Capture the cell that displays the provided text and extract its [x, y] central coordinate. 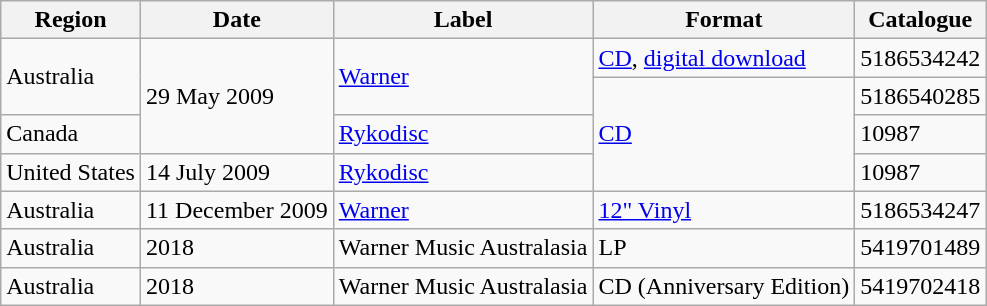
29 May 2009 [236, 96]
Catalogue [920, 20]
Label [463, 20]
Canada [71, 134]
Region [71, 20]
LP [724, 248]
CD [724, 134]
CD (Anniversary Edition) [724, 286]
5419702418 [920, 286]
5419701489 [920, 248]
5186534242 [920, 58]
CD, digital download [724, 58]
14 July 2009 [236, 172]
Date [236, 20]
Format [724, 20]
12" Vinyl [724, 210]
5186540285 [920, 96]
United States [71, 172]
5186534247 [920, 210]
11 December 2009 [236, 210]
